For the text-containing cell, return its midpoint in (X, Y) coordinate format. 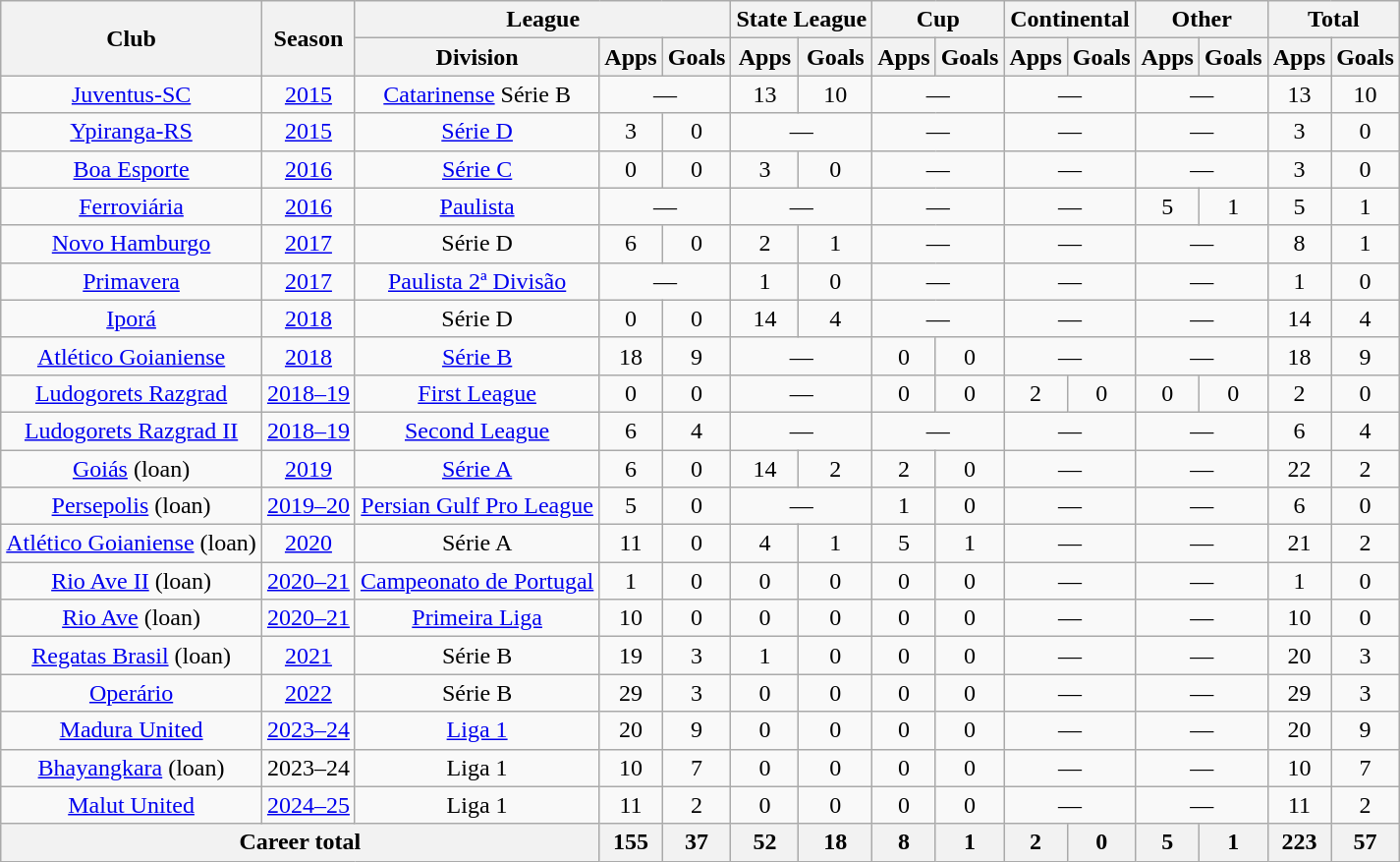
Career total (301, 842)
Rio Ave (loan) (132, 618)
Primeira Liga (476, 618)
Madura United (132, 730)
Persian Gulf Pro League (476, 506)
Rio Ave II (loan) (132, 581)
2020 (308, 544)
2022 (308, 693)
2019 (308, 469)
Juventus-SC (132, 94)
Catarinense Série B (476, 94)
Ferroviária (132, 206)
Paulista (476, 206)
Ypiranga-RS (132, 132)
52 (764, 842)
Primavera (132, 281)
21 (1299, 544)
Bhayangkara (loan) (132, 768)
Malut United (132, 805)
57 (1366, 842)
State League (802, 20)
19 (631, 656)
Operário (132, 693)
2019–20 (308, 506)
Atlético Goianiense (loan) (132, 544)
Total (1333, 20)
First League (476, 393)
Série C (476, 169)
Boa Esporte (132, 169)
Novo Hamburgo (132, 244)
League (542, 20)
Division (476, 57)
Paulista 2ª Divisão (476, 281)
Regatas Brasil (loan) (132, 656)
Season (308, 38)
2024–25 (308, 805)
Other (1202, 20)
22 (1299, 469)
223 (1299, 842)
Ludogorets Razgrad (132, 393)
Campeonato de Portugal (476, 581)
37 (697, 842)
Atlético Goianiense (132, 356)
Ludogorets Razgrad II (132, 431)
Second League (476, 431)
Persepolis (loan) (132, 506)
Club (132, 38)
Cup (938, 20)
2021 (308, 656)
Goiás (loan) (132, 469)
155 (631, 842)
Iporá (132, 318)
Continental (1070, 20)
